Capture the cell that displays the provided text and extract its [X, Y] central coordinate. 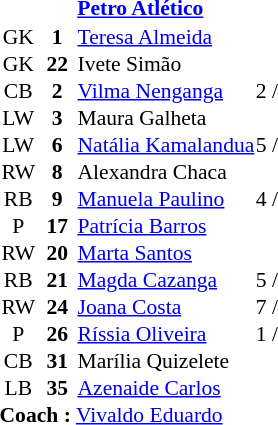
1 [57, 37]
Ríssia Oliveira [166, 334]
9 [57, 199]
4 / [267, 199]
Joana Costa [166, 307]
6 [57, 145]
2 [57, 91]
21 [57, 280]
Patrícia Barros [166, 226]
20 [57, 253]
31 [57, 361]
Alexandra Chaca [166, 172]
3 [57, 118]
Ivete Simão [166, 64]
26 [57, 334]
Azenaide Carlos [166, 388]
Maura Galheta [166, 118]
Natália Kamalandua [166, 145]
35 [57, 388]
Vilma Nenganga [166, 91]
24 [57, 307]
1 / [267, 334]
Manuela Paulino [166, 199]
Magda Cazanga [166, 280]
Marta Santos [166, 253]
22 [57, 64]
2 / [267, 91]
8 [57, 172]
LB [19, 388]
17 [57, 226]
7 / [267, 307]
Marília Quizelete [166, 361]
Teresa Almeida [166, 37]
